Return the [x, y] coordinate for the center point of the cell that contains the specified text.  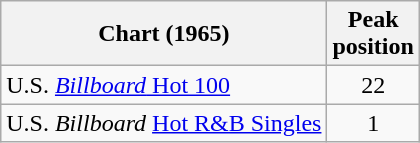
Peakposition [373, 34]
22 [373, 85]
U.S. Billboard Hot R&B Singles [164, 123]
Chart (1965) [164, 34]
U.S. Billboard Hot 100 [164, 85]
1 [373, 123]
